Capture the cell that displays the provided text and extract its [x, y] central coordinate. 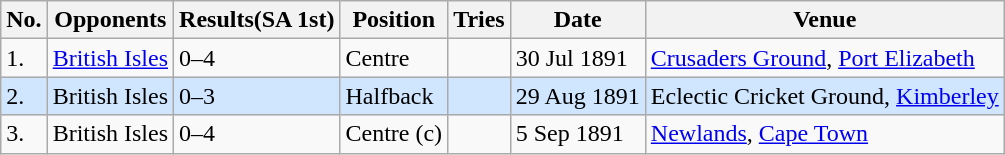
Halfback [394, 96]
Centre [394, 58]
3. [24, 134]
Date [578, 20]
5 Sep 1891 [578, 134]
2. [24, 96]
No. [24, 20]
1. [24, 58]
Opponents [110, 20]
Results(SA 1st) [257, 20]
29 Aug 1891 [578, 96]
Eclectic Cricket Ground, Kimberley [824, 96]
Centre (c) [394, 134]
Position [394, 20]
Venue [824, 20]
Newlands, Cape Town [824, 134]
0–3 [257, 96]
30 Jul 1891 [578, 58]
Crusaders Ground, Port Elizabeth [824, 58]
Tries [480, 20]
